Determine the [x, y] coordinate at the center of the cell enclosing the given text.  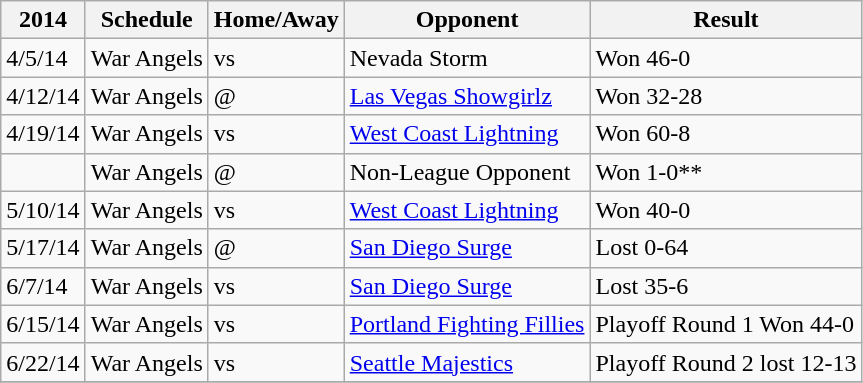
6/15/14 [43, 324]
Non-League Opponent [467, 172]
Result [726, 20]
Nevada Storm [467, 58]
Portland Fighting Fillies [467, 324]
2014 [43, 20]
Las Vegas Showgirlz [467, 96]
6/7/14 [43, 286]
5/10/14 [43, 210]
Won 1-0** [726, 172]
Seattle Majestics [467, 362]
Schedule [146, 20]
Home/Away [276, 20]
Lost 35-6 [726, 286]
6/22/14 [43, 362]
Opponent [467, 20]
4/5/14 [43, 58]
Won 46-0 [726, 58]
Won 40-0 [726, 210]
4/19/14 [43, 134]
Won 32-28 [726, 96]
5/17/14 [43, 248]
Lost 0-64 [726, 248]
Playoff Round 1 Won 44-0 [726, 324]
Won 60-8 [726, 134]
4/12/14 [43, 96]
Playoff Round 2 lost 12-13 [726, 362]
